Search for the cell housing the specified text and yield its (X, Y) center coordinate. 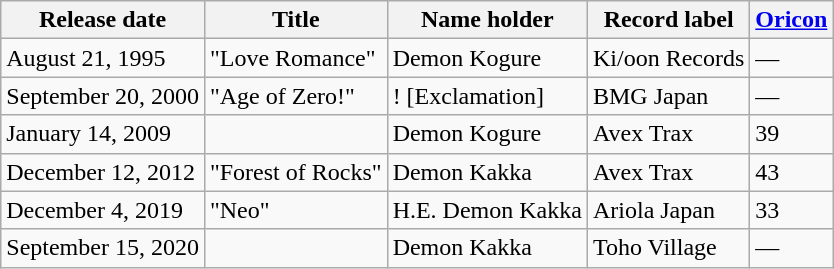
December 4, 2019 (103, 210)
! [Exclamation] (487, 96)
January 14, 2009 (103, 134)
September 15, 2020 (103, 248)
Release date (103, 20)
39 (792, 134)
33 (792, 210)
43 (792, 172)
Ariola Japan (668, 210)
"Neo" (296, 210)
August 21, 1995 (103, 58)
H.E. Demon Kakka (487, 210)
"Love Romance" (296, 58)
"Forest of Rocks" (296, 172)
December 12, 2012 (103, 172)
"Age of Zero!" (296, 96)
Record label (668, 20)
Toho Village (668, 248)
Oricon (792, 20)
Ki/oon Records (668, 58)
September 20, 2000 (103, 96)
Name holder (487, 20)
Title (296, 20)
BMG Japan (668, 96)
